Capture the cell that displays the provided text and extract its [x, y] central coordinate. 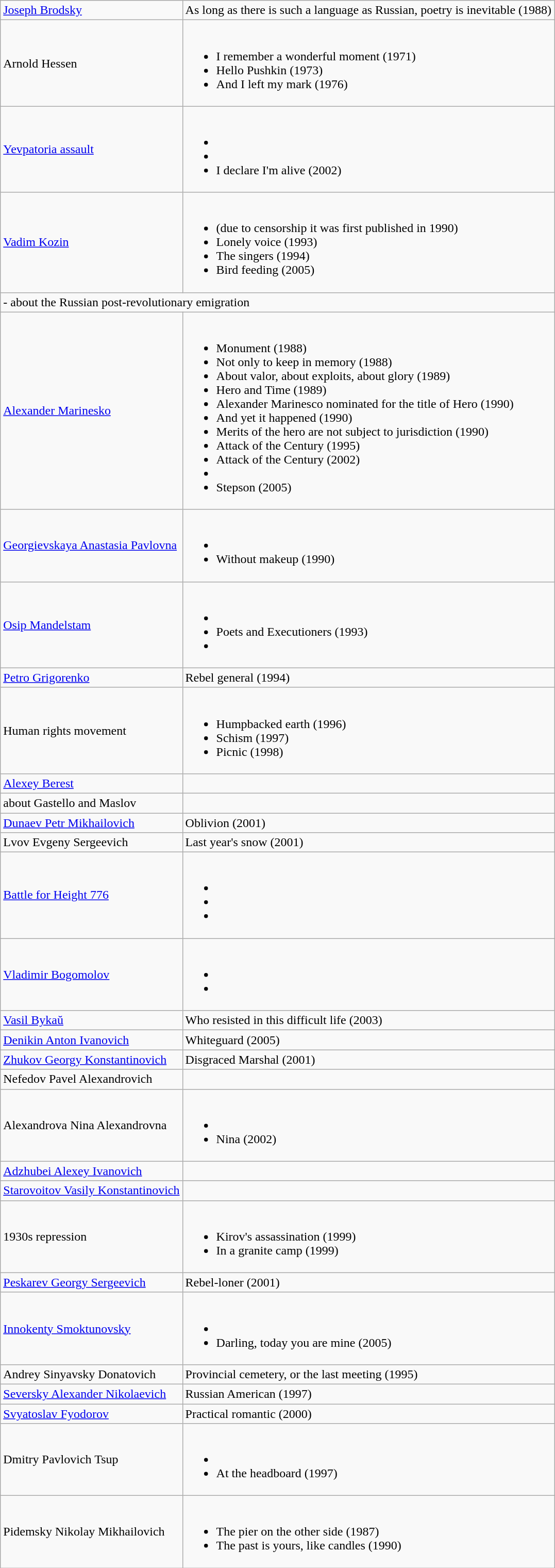
(due to censorship it was first published in 1990)Lonely voice (1993)The singers (1994)Bird feeding (2005) [368, 242]
- about the Russian post-revolutionary emigration [277, 302]
Humpbacked earth (1996)Schism (1997)Picnic (1998) [368, 730]
Denikin Anton Ivanovich [92, 1040]
Alexey Berest [92, 783]
Vasil Bykaŭ [92, 1020]
Human rights movement [92, 730]
Dmitry Pavlovich Tsup [92, 1460]
Rebel general (1994) [368, 678]
Provincial cemetery, or the last meeting (1995) [368, 1374]
Peskarev Georgy Sergeevich [92, 1282]
Nina (2002) [368, 1125]
Pidemsky Nikolay Mikhailovich [92, 1532]
Without makeup (1990) [368, 546]
Osip Mandelstam [92, 625]
Vladimir Bogomolov [92, 975]
Alexander Marinesko [92, 410]
Who resisted in this difficult life (2003) [368, 1020]
Adzhubei Alexey Ivanovich [92, 1171]
1930s repression [92, 1236]
Zhukov Georgy Konstantinovich [92, 1060]
Last year's snow (2001) [368, 843]
Kirov's assassination (1999)In a granite camp (1999) [368, 1236]
Svyatoslav Fyodorov [92, 1413]
Andrey Sinyavsky Donatovich [92, 1374]
Practical romantic (2000) [368, 1413]
Nefedov Pavel Alexandrovich [92, 1079]
Dunaev Petr Mikhailovich [92, 822]
Russian American (1997) [368, 1394]
Georgievskaya Anastasia Pavlovna [92, 546]
Joseph Brodsky [92, 10]
Yevpatoria assault [92, 150]
Arnold Hessen [92, 63]
Innokenty Smoktunovsky [92, 1328]
Lvov Evgeny Sergeevich [92, 843]
Disgraced Marshal (2001) [368, 1060]
Battle for Height 776 [92, 895]
Rebel-loner (2001) [368, 1282]
I remember a wonderful moment (1971)Hello Pushkin (1973)And I left my mark (1976) [368, 63]
I declare I'm alive (2002) [368, 150]
Vadim Kozin [92, 242]
As long as there is such a language as Russian, poetry is inevitable (1988) [368, 10]
Oblivion (2001) [368, 822]
At the headboard (1997) [368, 1460]
Petro Grigorenko [92, 678]
The pier on the other side (1987)The past is yours, like candles (1990) [368, 1532]
Poets and Executioners (1993) [368, 625]
Darling, today you are mine (2005) [368, 1328]
Starovoitov Vasily Konstantinovich [92, 1191]
about Gastello and Maslov [92, 803]
Seversky Alexander Nikolaevich [92, 1394]
Whiteguard (2005) [368, 1040]
Alexandrova Nina Alexandrovna [92, 1125]
